Pinpoint the cell where the given text exists, returning its [x, y] midpoint coordinate. 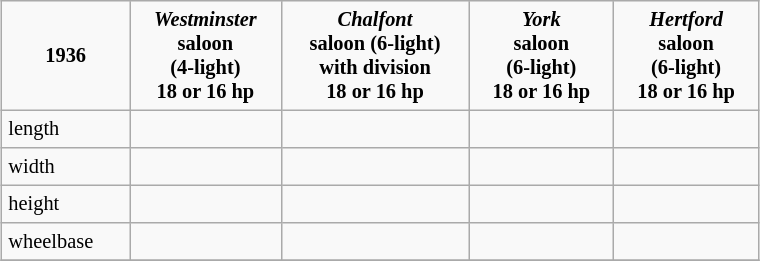
height [66, 204]
width [66, 166]
length [66, 129]
wheelbase [66, 241]
Westminstersaloon (4-light) 18 or 16 hp [206, 55]
Hertfordsaloon(6-light) 18 or 16 hp [686, 55]
Yorksaloon(6-light) 18 or 16 hp [542, 55]
1936 [66, 55]
Chalfontsaloon (6-light) with division 18 or 16 hp [375, 55]
